Return the [X, Y] coordinate for the center point of the cell that contains the specified text.  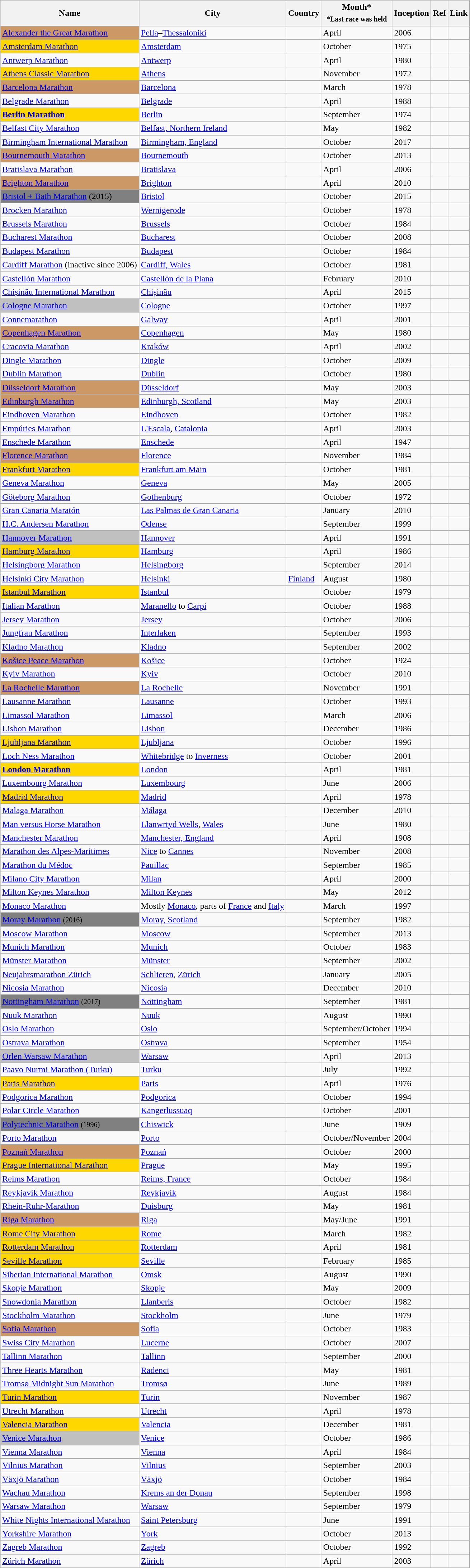
Skopje [212, 1288]
Budapest [212, 251]
Limassol [212, 715]
Wernigerode [212, 210]
Zagreb [212, 1547]
Istanbul [212, 592]
Duisburg [212, 1206]
Podgorica Marathon [70, 1097]
Växjö [212, 1479]
1975 [412, 46]
Llanberis [212, 1302]
Marathon du Médoc [70, 865]
Kyiv Marathon [70, 674]
Bucharest Marathon [70, 237]
Prague [212, 1165]
Jersey Marathon [70, 619]
Münster [212, 960]
1989 [412, 1383]
Birmingham, England [212, 142]
Sofia [212, 1329]
Brighton [212, 183]
Valencia [212, 1424]
Antwerp Marathon [70, 60]
Riga [212, 1220]
Bucharest [212, 237]
Turku [212, 1070]
Moscow Marathon [70, 933]
Frankfurt am Main [212, 469]
Nottingham [212, 1002]
Polytechnic Marathon (1996) [70, 1124]
Omsk [212, 1274]
Brocken Marathon [70, 210]
Utrecht Marathon [70, 1411]
Lausanne [212, 701]
Košice [212, 660]
Seville Marathon [70, 1261]
Sofia Marathon [70, 1329]
Yorkshire Marathon [70, 1534]
Ostrava Marathon [70, 1042]
Madrid [212, 797]
Pauillac [212, 865]
Moscow [212, 933]
1976 [412, 1083]
Bristol [212, 196]
Milton Keynes Marathon [70, 892]
La Rochelle [212, 688]
Orlen Warsaw Marathon [70, 1056]
1974 [412, 114]
1998 [412, 1493]
London [212, 769]
Málaga [212, 811]
H.C. Andersen Marathon [70, 524]
Warsaw Marathon [70, 1506]
Antwerp [212, 60]
Ref [439, 13]
Munich Marathon [70, 947]
Barcelona [212, 87]
Cardiff, Wales [212, 265]
Luxembourg [212, 783]
York [212, 1534]
Cologne [212, 305]
1924 [412, 660]
Hamburg [212, 551]
Turin Marathon [70, 1397]
Barcelona Marathon [70, 87]
Cracovia Marathon [70, 347]
Neujahrsmarathon Zürich [70, 974]
2014 [412, 565]
Kyiv [212, 674]
Country [304, 13]
Podgorica [212, 1097]
Italian Marathon [70, 606]
2004 [412, 1138]
Paavo Nurmi Marathon (Turku) [70, 1070]
Reykjavík [212, 1192]
Siberian International Marathon [70, 1274]
White Nights International Marathon [70, 1520]
Florence [212, 456]
Stockholm Marathon [70, 1315]
Jersey [212, 619]
Paris [212, 1083]
Florence Marathon [70, 456]
Bournemouth Marathon [70, 156]
Berlin Marathon [70, 114]
Athens Classic Marathon [70, 73]
Helsinki [212, 579]
Rotterdam [212, 1247]
1999 [412, 524]
Geneva Marathon [70, 483]
Zürich Marathon [70, 1561]
Frankfurt Marathon [70, 469]
Bratislava [212, 169]
Helsingborg Marathon [70, 565]
Munich [212, 947]
Dingle Marathon [70, 360]
City [212, 13]
Enschede [212, 442]
Münster Marathon [70, 960]
Vilnius [212, 1465]
Rome [212, 1234]
2017 [412, 142]
2012 [412, 892]
Göteborg Marathon [70, 496]
Tallinn Marathon [70, 1356]
1954 [412, 1042]
Dingle [212, 360]
Tromsø [212, 1383]
Cologne Marathon [70, 305]
Copenhagen Marathon [70, 333]
Connemarathon [70, 319]
Belgrade Marathon [70, 101]
September/October [357, 1029]
Interlaken [212, 633]
1908 [412, 838]
L'Escala, Catalonia [212, 428]
Nuuk [212, 1015]
Chișinău [212, 292]
Manchester Marathon [70, 838]
Finland [304, 579]
Nuuk Marathon [70, 1015]
Hannover Marathon [70, 537]
Košice Peace Marathon [70, 660]
Prague International Marathon [70, 1165]
Malaga Marathon [70, 811]
Inception [412, 13]
Hamburg Marathon [70, 551]
London Marathon [70, 769]
Vienna Marathon [70, 1452]
Milano City Marathon [70, 879]
Oslo [212, 1029]
Castellón Marathon [70, 278]
Jungfrau Marathon [70, 633]
Ostrava [212, 1042]
Polar Circle Marathon [70, 1111]
Marathon des Alpes-Maritimes [70, 851]
Loch Ness Marathon [70, 756]
Poznań Marathon [70, 1151]
Brussels Marathon [70, 224]
Lucerne [212, 1343]
Reims, France [212, 1179]
Swiss City Marathon [70, 1343]
Belfast, Northern Ireland [212, 128]
Vilnius Marathon [70, 1465]
Milton Keynes [212, 892]
1995 [412, 1165]
1909 [412, 1124]
Düsseldorf [212, 388]
1947 [412, 442]
2007 [412, 1343]
Rome City Marathon [70, 1234]
Milan [212, 879]
Birmingham International Marathon [70, 142]
Eindhoven [212, 415]
October/November [357, 1138]
Skopje Marathon [70, 1288]
Enschede Marathon [70, 442]
Stockholm [212, 1315]
Växjö Marathon [70, 1479]
Turin [212, 1397]
Bristol + Bath Marathon (2015) [70, 196]
1996 [412, 742]
Geneva [212, 483]
Lisbon Marathon [70, 728]
Wachau Marathon [70, 1493]
Poznań [212, 1151]
Limassol Marathon [70, 715]
Chiswick [212, 1124]
Moray, Scotland [212, 920]
Copenhagen [212, 333]
Luxembourg Marathon [70, 783]
Alexander the Great Marathon [70, 33]
Kladno Marathon [70, 647]
Nice to Cannes [212, 851]
Madrid Marathon [70, 797]
Nicosia Marathon [70, 988]
Zürich [212, 1561]
Budapest Marathon [70, 251]
Gothenburg [212, 496]
Brighton Marathon [70, 183]
Llanwrtyd Wells, Wales [212, 824]
Düsseldorf Marathon [70, 388]
Castellón de la Plana [212, 278]
Rhein-Ruhr-Marathon [70, 1206]
Utrecht [212, 1411]
Month**Last race was held [357, 13]
Ljubljana Marathon [70, 742]
May/June [357, 1220]
Helsingborg [212, 565]
Helsinki City Marathon [70, 579]
Edinburgh Marathon [70, 401]
Odense [212, 524]
1987 [412, 1397]
Berlin [212, 114]
Brussels [212, 224]
Whitebridge to Inverness [212, 756]
Amsterdam [212, 46]
Snowdonia Marathon [70, 1302]
Valencia Marathon [70, 1424]
Kraków [212, 347]
Porto [212, 1138]
Seville [212, 1261]
Nottingham Marathon (2017) [70, 1002]
Pella–Thessaloniki [212, 33]
Mostly Monaco, parts of France and Italy [212, 906]
Man versus Horse Marathon [70, 824]
Tromsø Midnight Sun Marathon [70, 1383]
Zagreb Marathon [70, 1547]
Krems an der Donau [212, 1493]
Istanbul Marathon [70, 592]
Ljubljana [212, 742]
Radenci [212, 1370]
Name [70, 13]
Reykjavík Marathon [70, 1192]
Rotterdam Marathon [70, 1247]
Dublin Marathon [70, 374]
Kangerlussuaq [212, 1111]
Paris Marathon [70, 1083]
Eindhoven Marathon [70, 415]
La Rochelle Marathon [70, 688]
Dublin [212, 374]
Link [459, 13]
Chișinău International Marathon [70, 292]
Monaco Marathon [70, 906]
Belgrade [212, 101]
Three Hearts Marathon [70, 1370]
Maranello to Carpi [212, 606]
Bratislava Marathon [70, 169]
Venice Marathon [70, 1438]
Manchester, England [212, 838]
Galway [212, 319]
Bournemouth [212, 156]
Edinburgh, Scotland [212, 401]
Porto Marathon [70, 1138]
Vienna [212, 1452]
Venice [212, 1438]
Reims Marathon [70, 1179]
Las Palmas de Gran Canaria [212, 510]
Saint Petersburg [212, 1520]
Riga Marathon [70, 1220]
Athens [212, 73]
Lisbon [212, 728]
Kladno [212, 647]
Schlieren, Zürich [212, 974]
Empúries Marathon [70, 428]
Moray Marathon (2016) [70, 920]
Oslo Marathon [70, 1029]
Cardiff Marathon (inactive since 2006) [70, 265]
Amsterdam Marathon [70, 46]
Belfast City Marathon [70, 128]
Nicosia [212, 988]
July [357, 1070]
Lausanne Marathon [70, 701]
Tallinn [212, 1356]
Gran Canaria Maratón [70, 510]
Hannover [212, 537]
